For the text-containing cell, return its midpoint in (x, y) coordinate format. 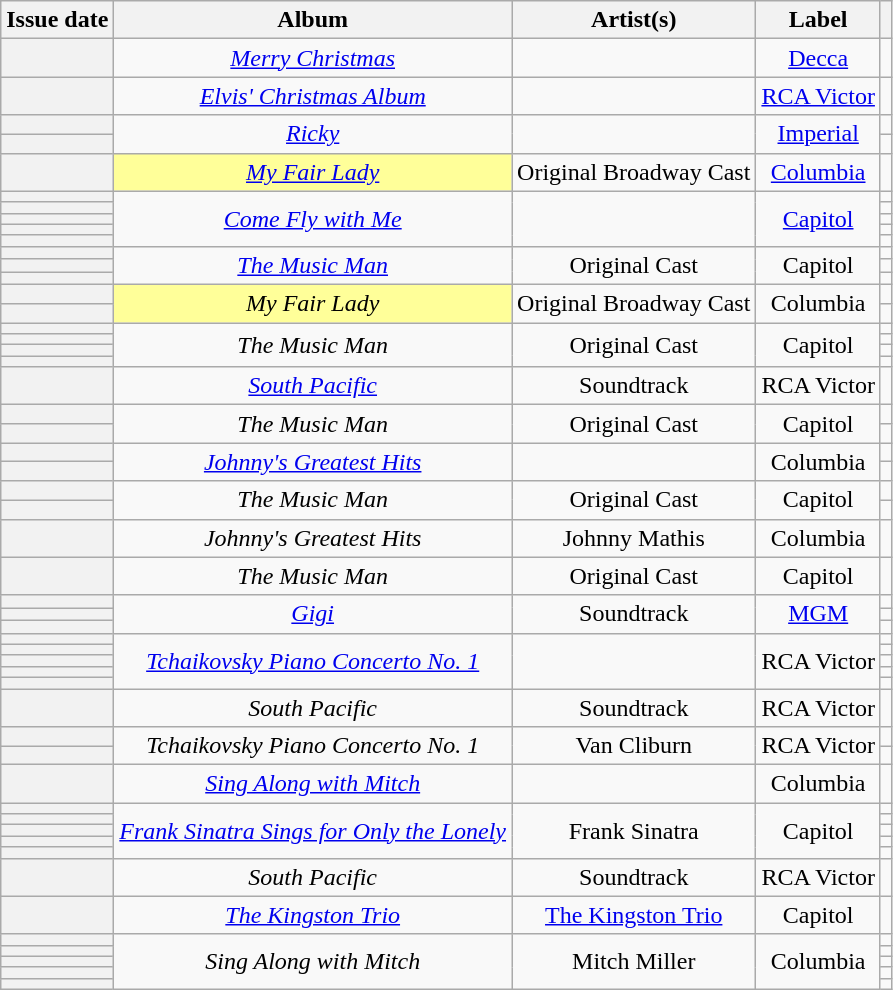
Decca (818, 58)
Come Fly with Me (313, 218)
Issue date (58, 20)
MGM (818, 614)
Album (313, 20)
Label (818, 20)
Johnny Mathis (634, 538)
Ricky (313, 134)
Frank Sinatra (634, 830)
Gigi (313, 614)
Elvis' Christmas Album (313, 96)
Frank Sinatra Sings for Only the Lonely (313, 830)
Merry Christmas (313, 58)
Artist(s) (634, 20)
Imperial (818, 134)
Mitch Miller (634, 962)
Van Cliburn (634, 746)
